Scan for the cell matching the given text and deliver its (x, y) coordinate at center. 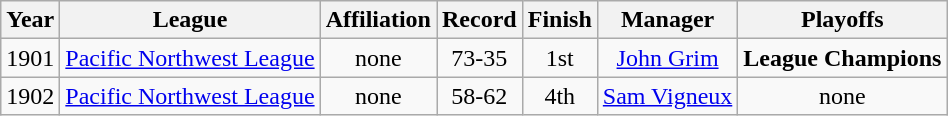
League (190, 20)
Finish (560, 20)
1902 (30, 96)
League Champions (842, 58)
58-62 (479, 96)
73-35 (479, 58)
Record (479, 20)
Affiliation (378, 20)
4th (560, 96)
Sam Vigneux (668, 96)
1901 (30, 58)
Manager (668, 20)
Year (30, 20)
John Grim (668, 58)
Playoffs (842, 20)
1st (560, 58)
